From the cell containing the given text, extract its center point as (x, y) coordinate. 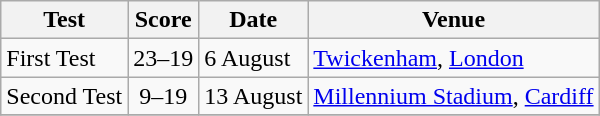
23–19 (164, 58)
Test (64, 20)
Date (254, 20)
13 August (254, 96)
First Test (64, 58)
Second Test (64, 96)
Score (164, 20)
Twickenham, London (454, 58)
6 August (254, 58)
Millennium Stadium, Cardiff (454, 96)
9–19 (164, 96)
Venue (454, 20)
